From the cell containing the given text, extract its center point as (X, Y) coordinate. 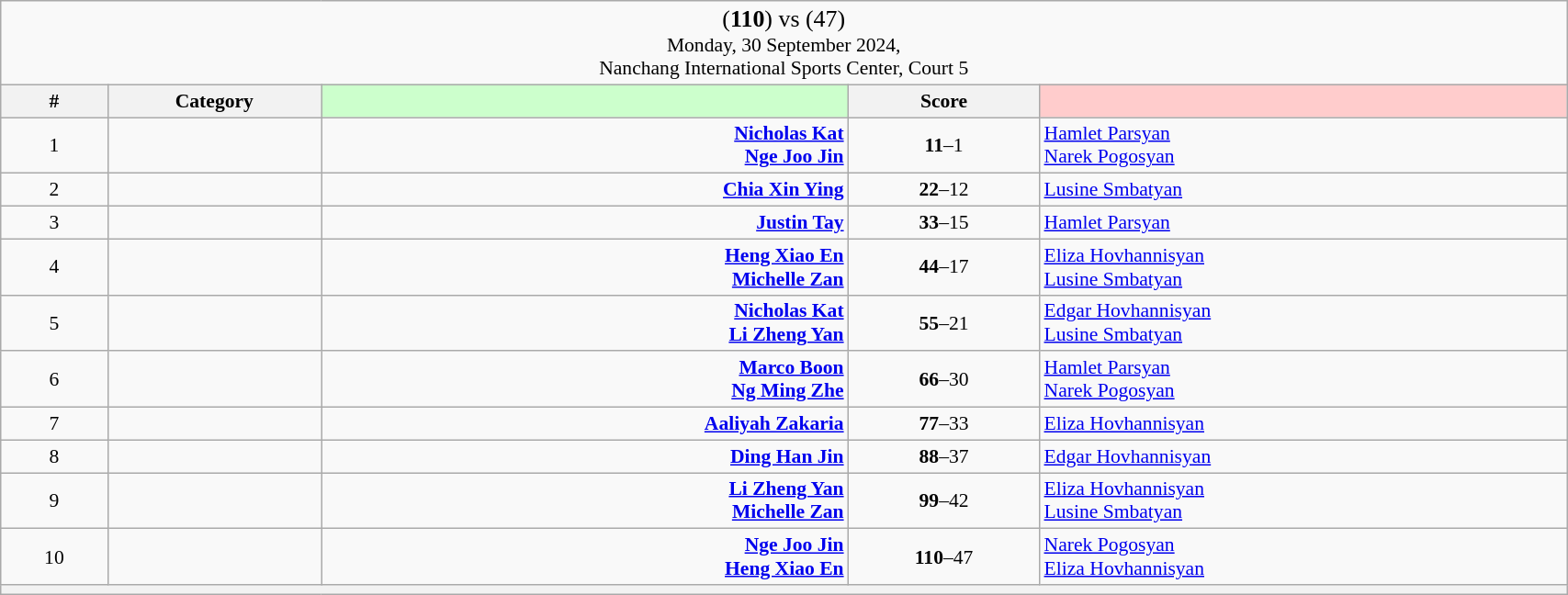
Hamlet Parsyan (1303, 223)
Aaliyah Zakaria (585, 424)
Justin Tay (585, 223)
(110) vs (47)Monday, 30 September 2024, Nanchang International Sports Center, Court 5 (784, 42)
66–30 (944, 380)
Edgar Hovhannisyan (1303, 456)
Score (944, 101)
10 (54, 556)
Li Zheng Yan Michelle Zan (585, 501)
9 (54, 501)
11–1 (944, 145)
1 (54, 145)
Narek Pogosyan Eliza Hovhannisyan (1303, 556)
# (54, 101)
Nicholas Kat Li Zheng Yan (585, 323)
7 (54, 424)
99–42 (944, 501)
3 (54, 223)
4 (54, 266)
Nicholas Kat Nge Joo Jin (585, 145)
2 (54, 190)
33–15 (944, 223)
8 (54, 456)
22–12 (944, 190)
Marco Boon Ng Ming Zhe (585, 380)
5 (54, 323)
110–47 (944, 556)
Edgar Hovhannisyan Lusine Smbatyan (1303, 323)
Category (215, 101)
44–17 (944, 266)
Heng Xiao En Michelle Zan (585, 266)
77–33 (944, 424)
6 (54, 380)
88–37 (944, 456)
Eliza Hovhannisyan (1303, 424)
Chia Xin Ying (585, 190)
Ding Han Jin (585, 456)
55–21 (944, 323)
Lusine Smbatyan (1303, 190)
Nge Joo Jin Heng Xiao En (585, 556)
